Find where the given text appears and provide that cell's center as [x, y] coordinate. 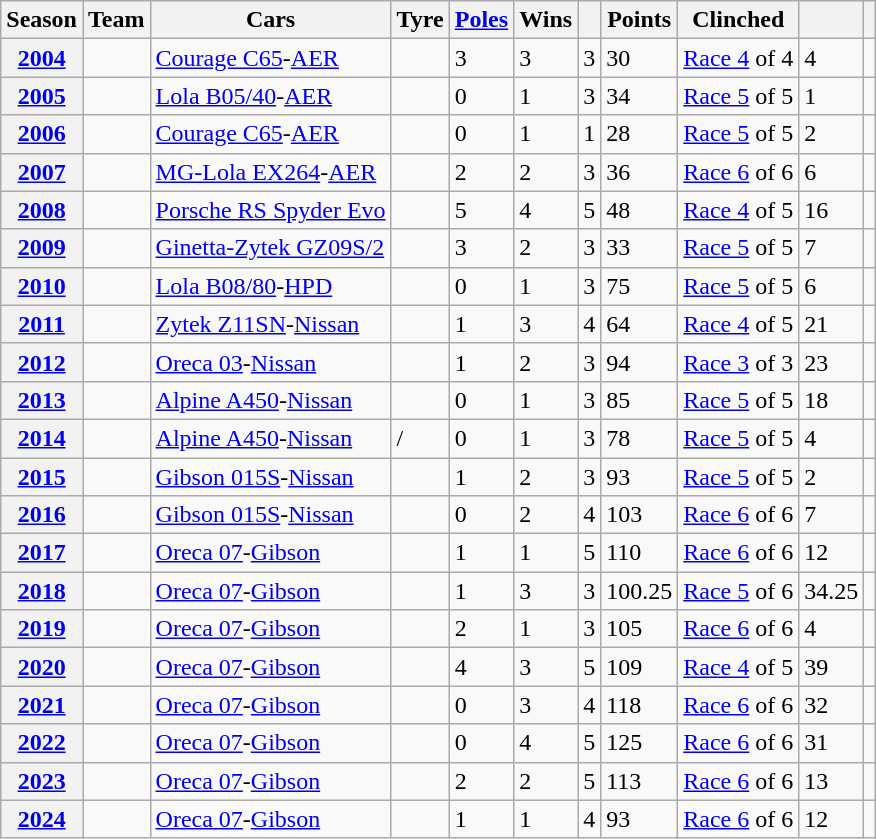
2011 [42, 324]
Oreca 03-Nissan [270, 362]
33 [640, 248]
118 [640, 705]
34 [640, 96]
2009 [42, 248]
MG-Lola EX264-AER [270, 172]
110 [640, 553]
Lola B05/40-AER [270, 96]
2013 [42, 400]
85 [640, 400]
34.25 [832, 591]
Porsche RS Spyder Evo [270, 210]
2020 [42, 667]
30 [640, 58]
2010 [42, 286]
31 [832, 743]
2012 [42, 362]
Tyre [420, 20]
113 [640, 781]
109 [640, 667]
2008 [42, 210]
/ [420, 438]
39 [832, 667]
64 [640, 324]
Cars [270, 20]
78 [640, 438]
2006 [42, 134]
Zytek Z11SN-Nissan [270, 324]
18 [832, 400]
2016 [42, 515]
100.25 [640, 591]
Season [42, 20]
Clinched [738, 20]
2015 [42, 477]
105 [640, 629]
2021 [42, 705]
48 [640, 210]
16 [832, 210]
36 [640, 172]
2024 [42, 819]
2023 [42, 781]
Ginetta-Zytek GZ09S/2 [270, 248]
Points [640, 20]
94 [640, 362]
2022 [42, 743]
125 [640, 743]
2005 [42, 96]
Race 5 of 6 [738, 591]
2007 [42, 172]
103 [640, 515]
2019 [42, 629]
2017 [42, 553]
2014 [42, 438]
75 [640, 286]
2018 [42, 591]
21 [832, 324]
Race 4 of 4 [738, 58]
Team [116, 20]
Lola B08/80-HPD [270, 286]
32 [832, 705]
Race 3 of 3 [738, 362]
28 [640, 134]
13 [832, 781]
Poles [481, 20]
Wins [546, 20]
23 [832, 362]
2004 [42, 58]
